For the text-containing cell, return its midpoint in [X, Y] coordinate format. 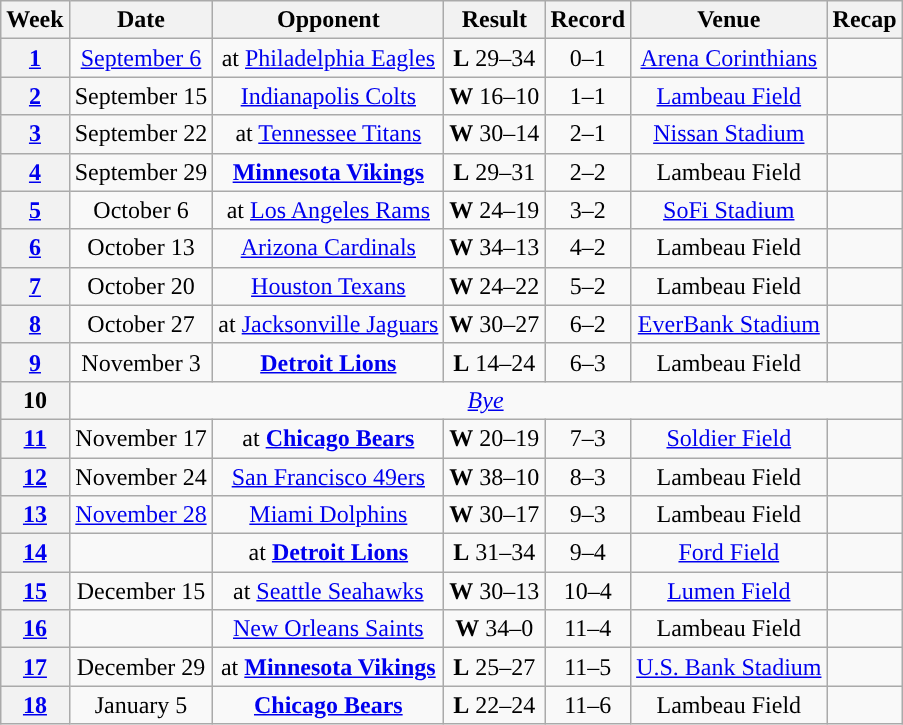
3 [35, 134]
11 [35, 438]
Venue [729, 20]
at Philadelphia Eagles [328, 58]
2–1 [588, 134]
18 [35, 705]
L 14–24 [494, 362]
U.S. Bank Stadium [729, 667]
at Detroit Lions [328, 553]
2–2 [588, 172]
Soldier Field [729, 438]
5 [35, 210]
Record [588, 20]
September 22 [141, 134]
9–4 [588, 553]
2 [35, 96]
at Chicago Bears [328, 438]
7 [35, 286]
September 29 [141, 172]
L 25–27 [494, 667]
Arizona Cardinals [328, 248]
L 29–34 [494, 58]
Arena Corinthians [729, 58]
Week [35, 20]
November 3 [141, 362]
at Minnesota Vikings [328, 667]
Nissan Stadium [729, 134]
San Francisco 49ers [328, 477]
New Orleans Saints [328, 629]
Opponent [328, 20]
November 24 [141, 477]
W 24–22 [494, 286]
W 30–14 [494, 134]
December 15 [141, 591]
0–1 [588, 58]
Chicago Bears [328, 705]
Recap [864, 20]
7–3 [588, 438]
Minnesota Vikings [328, 172]
Detroit Lions [328, 362]
November 17 [141, 438]
6 [35, 248]
W 20–19 [494, 438]
4–2 [588, 248]
10–4 [588, 591]
W 34–0 [494, 629]
November 28 [141, 515]
Houston Texans [328, 286]
at Jacksonville Jaguars [328, 324]
Date [141, 20]
14 [35, 553]
15 [35, 591]
L 29–31 [494, 172]
9–3 [588, 515]
September 6 [141, 58]
October 13 [141, 248]
October 20 [141, 286]
17 [35, 667]
Bye [486, 400]
January 5 [141, 705]
Result [494, 20]
11–4 [588, 629]
8–3 [588, 477]
5–2 [588, 286]
13 [35, 515]
11–5 [588, 667]
W 30–17 [494, 515]
W 30–13 [494, 591]
EverBank Stadium [729, 324]
W 30–27 [494, 324]
12 [35, 477]
10 [35, 400]
W 34–13 [494, 248]
L 22–24 [494, 705]
6–3 [588, 362]
W 16–10 [494, 96]
4 [35, 172]
11–6 [588, 705]
1 [35, 58]
9 [35, 362]
September 15 [141, 96]
W 24–19 [494, 210]
6–2 [588, 324]
L 31–34 [494, 553]
Miami Dolphins [328, 515]
1–1 [588, 96]
Lumen Field [729, 591]
at Los Angeles Rams [328, 210]
Indianapolis Colts [328, 96]
at Seattle Seahawks [328, 591]
Ford Field [729, 553]
8 [35, 324]
October 27 [141, 324]
December 29 [141, 667]
at Tennessee Titans [328, 134]
16 [35, 629]
SoFi Stadium [729, 210]
3–2 [588, 210]
October 6 [141, 210]
W 38–10 [494, 477]
